Pinpoint the cell where the given text exists, returning its [x, y] midpoint coordinate. 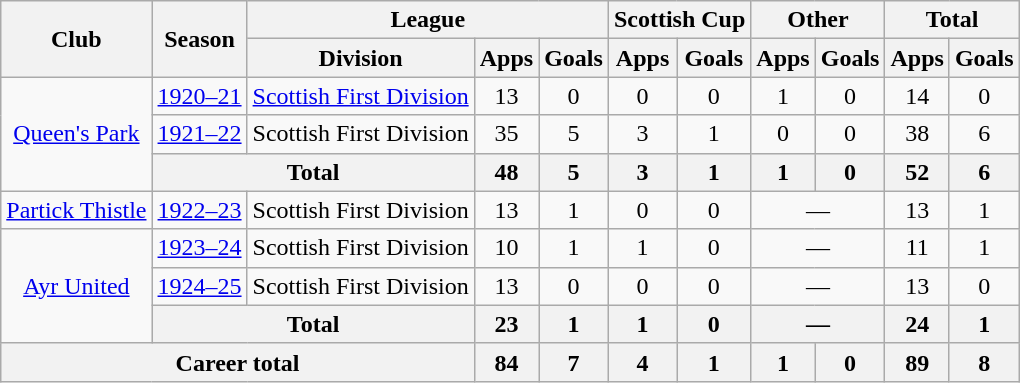
8 [984, 362]
Career total [238, 362]
1920–21 [200, 96]
Other [818, 20]
84 [506, 362]
Ayr United [76, 286]
Division [360, 58]
24 [917, 324]
4 [642, 362]
23 [506, 324]
11 [917, 248]
52 [917, 172]
89 [917, 362]
1924–25 [200, 286]
1921–22 [200, 134]
1923–24 [200, 248]
Season [200, 39]
Queen's Park [76, 134]
38 [917, 134]
35 [506, 134]
Club [76, 39]
Scottish Cup [679, 20]
7 [574, 362]
League [428, 20]
Partick Thistle [76, 210]
1922–23 [200, 210]
48 [506, 172]
10 [506, 248]
14 [917, 96]
